Output the (X, Y) coordinate of the center of the cell containing the given text.  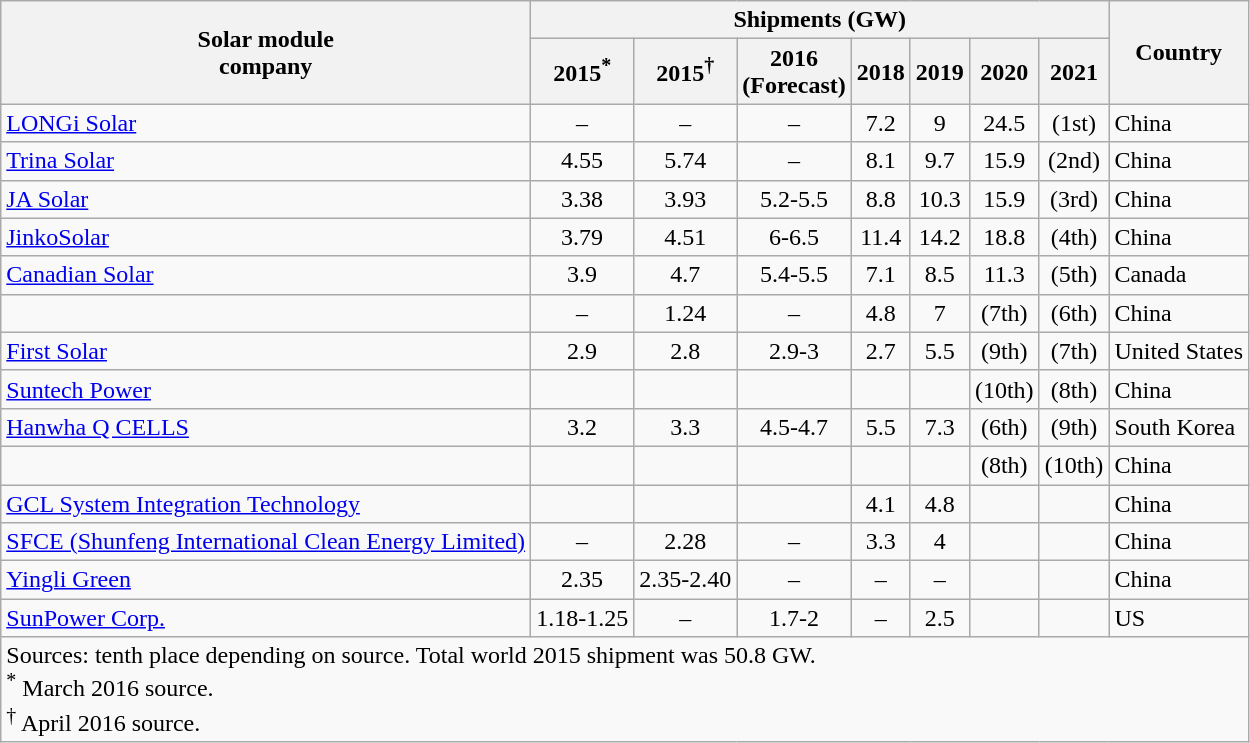
Shipments (GW) (820, 20)
First Solar (266, 351)
11.3 (1004, 275)
5.74 (686, 161)
11.4 (880, 237)
JinkoSolar (266, 237)
South Korea (1179, 427)
4.51 (686, 237)
(1st) (1074, 123)
1.18-1.25 (582, 618)
SunPower Corp. (266, 618)
Country (1179, 52)
9 (940, 123)
6-6.5 (794, 237)
JA Solar (266, 199)
Suntech Power (266, 389)
Hanwha Q CELLS (266, 427)
LONGi Solar (266, 123)
(4th) (1074, 237)
8.1 (880, 161)
2.7 (880, 351)
2.5 (940, 618)
United States (1179, 351)
2.8 (686, 351)
2015† (686, 72)
Solar modulecompany (266, 52)
Canadian Solar (266, 275)
5.2-5.5 (794, 199)
8.8 (880, 199)
2015* (582, 72)
1.24 (686, 313)
7.1 (880, 275)
US (1179, 618)
2.9 (582, 351)
2019 (940, 72)
2016(Forecast) (794, 72)
24.5 (1004, 123)
7.3 (940, 427)
2021 (1074, 72)
Yingli Green (266, 580)
18.8 (1004, 237)
4.55 (582, 161)
2018 (880, 72)
2.28 (686, 542)
3.9 (582, 275)
(5th) (1074, 275)
GCL System Integration Technology (266, 503)
10.3 (940, 199)
(3rd) (1074, 199)
3.79 (582, 237)
4.1 (880, 503)
14.2 (940, 237)
7 (940, 313)
2.35 (582, 580)
8.5 (940, 275)
(2nd) (1074, 161)
4.7 (686, 275)
3.93 (686, 199)
Canada (1179, 275)
Trina Solar (266, 161)
2.35-2.40 (686, 580)
1.7-2 (794, 618)
3.2 (582, 427)
4.5-4.7 (794, 427)
9.7 (940, 161)
Sources: tenth place depending on source. Total world 2015 shipment was 50.8 GW.* March 2016 source. † April 2016 source. (625, 690)
5.4-5.5 (794, 275)
4 (940, 542)
2020 (1004, 72)
2.9-3 (794, 351)
SFCE (Shunfeng International Clean Energy Limited) (266, 542)
7.2 (880, 123)
3.38 (582, 199)
